For the text-containing cell, return its midpoint in [x, y] coordinate format. 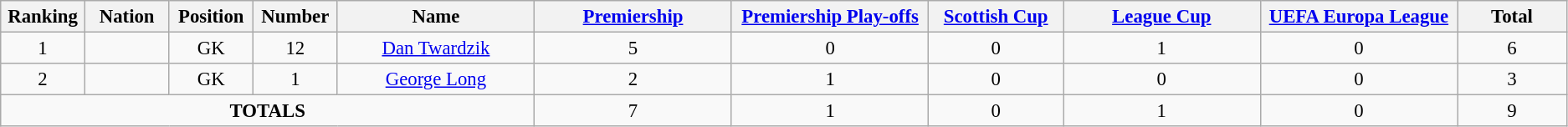
7 [633, 111]
Position [211, 17]
Dan Twardzik [436, 48]
Premiership [633, 17]
3 [1513, 79]
Total [1513, 17]
Premiership Play-offs [830, 17]
UEFA Europa League [1359, 17]
Name [436, 17]
Ranking [44, 17]
6 [1513, 48]
League Cup [1161, 17]
Number [296, 17]
5 [633, 48]
12 [296, 48]
Nation [127, 17]
Scottish Cup [996, 17]
TOTALS [268, 111]
9 [1513, 111]
George Long [436, 79]
